Return (x, y) of the center of cell containing provided text 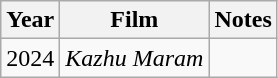
2024 (30, 58)
Notes (243, 20)
Film (134, 20)
Year (30, 20)
Kazhu Maram (134, 58)
